Return (x, y) of the center of cell containing provided text 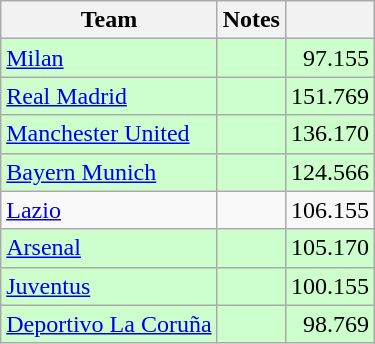
Juventus (109, 286)
136.170 (330, 134)
Real Madrid (109, 96)
98.769 (330, 324)
Milan (109, 58)
Notes (251, 20)
97.155 (330, 58)
106.155 (330, 210)
Deportivo La Coruña (109, 324)
151.769 (330, 96)
Lazio (109, 210)
Manchester United (109, 134)
100.155 (330, 286)
105.170 (330, 248)
Arsenal (109, 248)
Team (109, 20)
Bayern Munich (109, 172)
124.566 (330, 172)
